Provide the (x, y) coordinate of the cell's center where the given text is located.  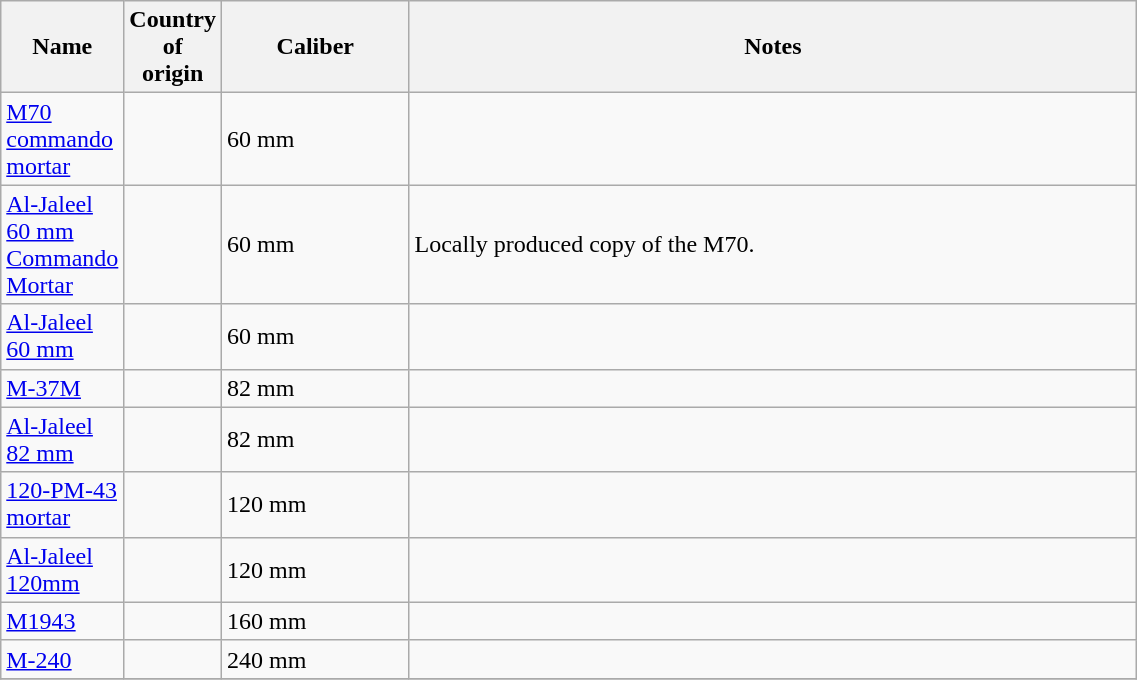
M1943 (62, 621)
Al-Jaleel 82 mm (62, 440)
Al-Jaleel 60 mm (62, 336)
M-37M (62, 388)
Al-Jaleel 60 mm Commando Mortar (62, 244)
160 mm (316, 621)
Name (62, 47)
Caliber (316, 47)
Notes (773, 47)
M-240 (62, 659)
240 mm (316, 659)
M70 commando mortar (62, 139)
120-PM-43 mortar (62, 504)
Al-Jaleel 120mm (62, 570)
Country of origin (173, 47)
Locally produced copy of the M70. (773, 244)
